Search for the cell housing the specified text and yield its [x, y] center coordinate. 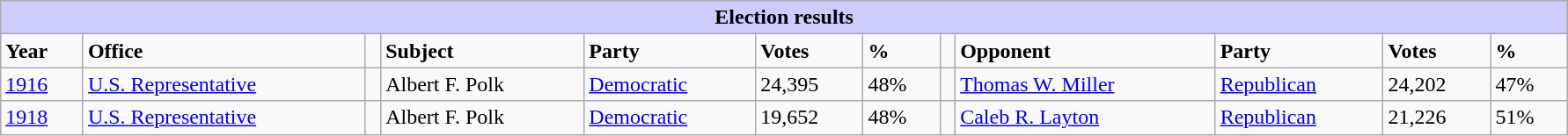
21,226 [1437, 118]
Election results [785, 18]
19,652 [810, 118]
47% [1529, 84]
24,202 [1437, 84]
1916 [42, 84]
Caleb R. Layton [1086, 118]
Subject [482, 51]
51% [1529, 118]
Thomas W. Miller [1086, 84]
Year [42, 51]
24,395 [810, 84]
Opponent [1086, 51]
1918 [42, 118]
Office [223, 51]
